Locate the cell with the specified text and output its [X, Y] center coordinate. 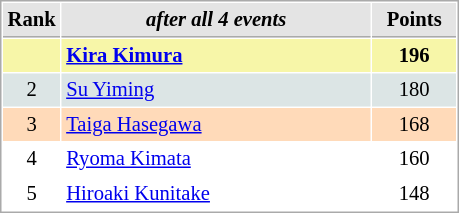
180 [414, 90]
2 [32, 90]
Hiroaki Kunitake [216, 194]
Su Yiming [216, 90]
3 [32, 124]
168 [414, 124]
148 [414, 194]
Kira Kimura [216, 56]
after all 4 events [216, 20]
160 [414, 158]
196 [414, 56]
Taiga Hasegawa [216, 124]
Ryoma Kimata [216, 158]
5 [32, 194]
Rank [32, 20]
Points [414, 20]
4 [32, 158]
